Return [X, Y] of the center of cell containing provided text 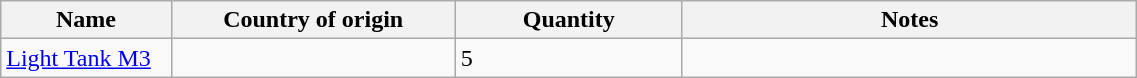
Quantity [568, 20]
Notes [909, 20]
Country of origin [313, 20]
5 [568, 58]
Light Tank M3 [86, 58]
Name [86, 20]
